Provide the [X, Y] coordinate of the cell's center where the given text is located.  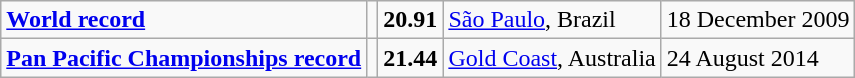
Pan Pacific Championships record [184, 58]
Gold Coast, Australia [552, 58]
24 August 2014 [758, 58]
20.91 [410, 20]
21.44 [410, 58]
São Paulo, Brazil [552, 20]
18 December 2009 [758, 20]
World record [184, 20]
